Determine the [X, Y] coordinate at the center of the cell enclosing the given text.  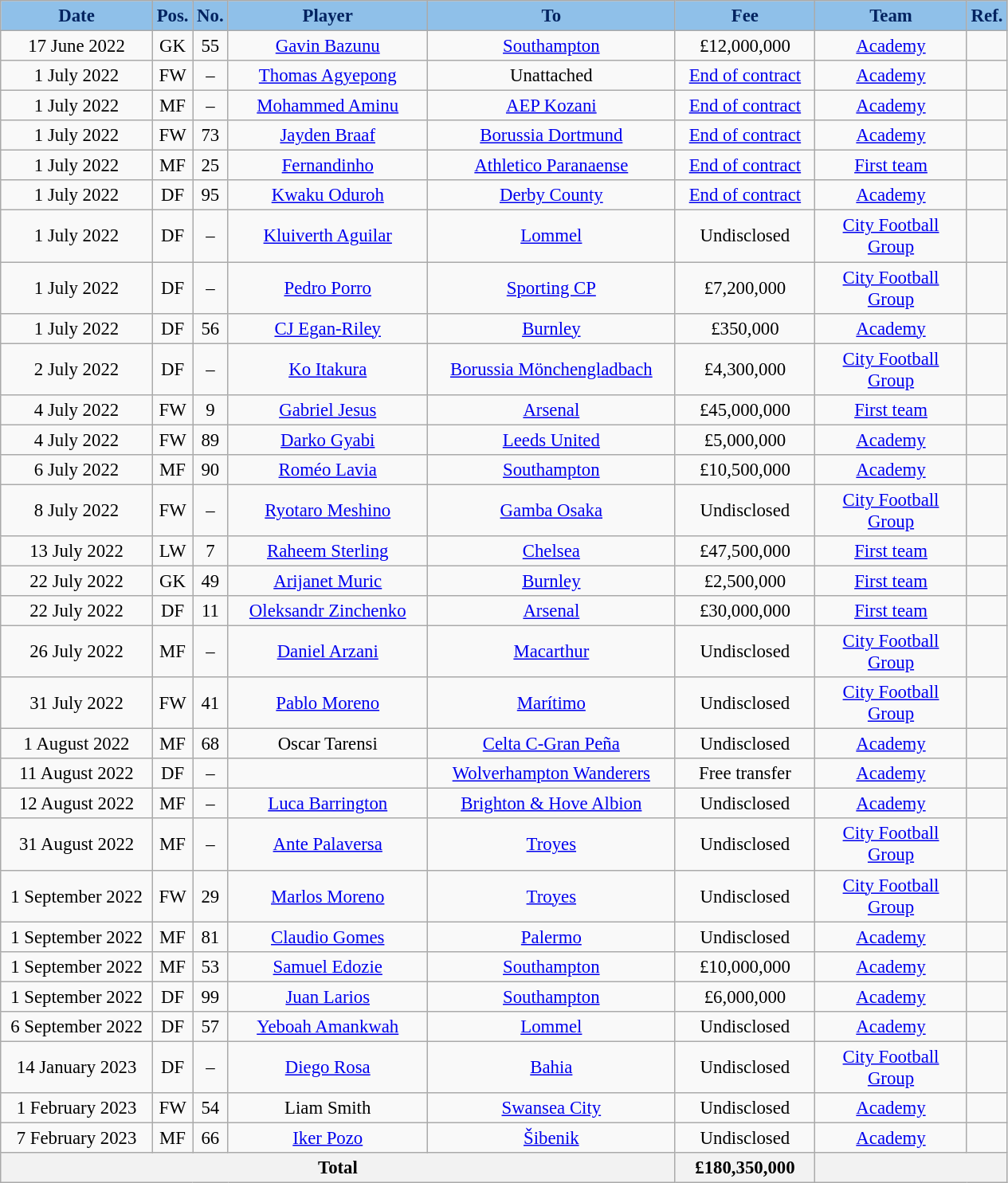
Athletico Paranaense [551, 166]
Šibenik [551, 1138]
11 [210, 611]
66 [210, 1138]
11 August 2022 [76, 774]
89 [210, 440]
Gavin Bazunu [328, 46]
Pos. [172, 16]
Oscar Tarensi [328, 744]
Marlos Moreno [328, 895]
8 July 2022 [76, 510]
Sporting CP [551, 288]
57 [210, 1027]
81 [210, 937]
26 July 2022 [76, 652]
Team [891, 16]
1 February 2023 [76, 1108]
LW [172, 551]
Raheem Sterling [328, 551]
Bahia [551, 1067]
73 [210, 135]
Player [328, 16]
56 [210, 328]
Ryotaro Meshino [328, 510]
Diego Rosa [328, 1067]
Oleksandr Zinchenko [328, 611]
Samuel Edozie [328, 966]
31 July 2022 [76, 703]
£10,500,000 [745, 470]
Liam Smith [328, 1108]
£350,000 [745, 328]
7 [210, 551]
Fee [745, 16]
Thomas Agyepong [328, 76]
Darko Gyabi [328, 440]
6 September 2022 [76, 1027]
Gamba Osaka [551, 510]
AEP Kozani [551, 106]
Palermo [551, 937]
Brighton & Hove Albion [551, 804]
Free transfer [745, 774]
Luca Barrington [328, 804]
Leeds United [551, 440]
41 [210, 703]
13 July 2022 [76, 551]
Ko Itakura [328, 370]
£45,000,000 [745, 409]
53 [210, 966]
Borussia Dortmund [551, 135]
14 January 2023 [76, 1067]
Arijanet Muric [328, 581]
£180,350,000 [745, 1168]
£2,500,000 [745, 581]
7 February 2023 [76, 1138]
£12,000,000 [745, 46]
£6,000,000 [745, 997]
Celta C-Gran Peña [551, 744]
Iker Pozo [328, 1138]
29 [210, 895]
68 [210, 744]
Jayden Braaf [328, 135]
Ref. [986, 16]
Roméo Lavia [328, 470]
Ante Palaversa [328, 844]
Kwaku Oduroh [328, 195]
Swansea City [551, 1108]
12 August 2022 [76, 804]
6 July 2022 [76, 470]
1 August 2022 [76, 744]
Marítimo [551, 703]
Mohammed Aminu [328, 106]
£4,300,000 [745, 370]
Derby County [551, 195]
To [551, 16]
Date [76, 16]
Chelsea [551, 551]
Total [338, 1168]
Yeboah Amankwah [328, 1027]
25 [210, 166]
95 [210, 195]
£5,000,000 [745, 440]
£30,000,000 [745, 611]
Gabriel Jesus [328, 409]
£10,000,000 [745, 966]
Borussia Mönchengladbach [551, 370]
2 July 2022 [76, 370]
Daniel Arzani [328, 652]
55 [210, 46]
£7,200,000 [745, 288]
CJ Egan-Riley [328, 328]
Unattached [551, 76]
9 [210, 409]
Fernandinho [328, 166]
Pedro Porro [328, 288]
99 [210, 997]
Pablo Moreno [328, 703]
No. [210, 16]
Claudio Gomes [328, 937]
54 [210, 1108]
Kluiverth Aguilar [328, 236]
Wolverhampton Wanderers [551, 774]
Juan Larios [328, 997]
90 [210, 470]
31 August 2022 [76, 844]
17 June 2022 [76, 46]
49 [210, 581]
Macarthur [551, 652]
£47,500,000 [745, 551]
